Locate the cell with the specified text and output its (x, y) center coordinate. 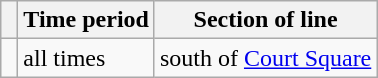
Time period (86, 20)
all times (86, 58)
south of Court Square (265, 58)
Section of line (265, 20)
